Capture the cell that displays the provided text and extract its (X, Y) central coordinate. 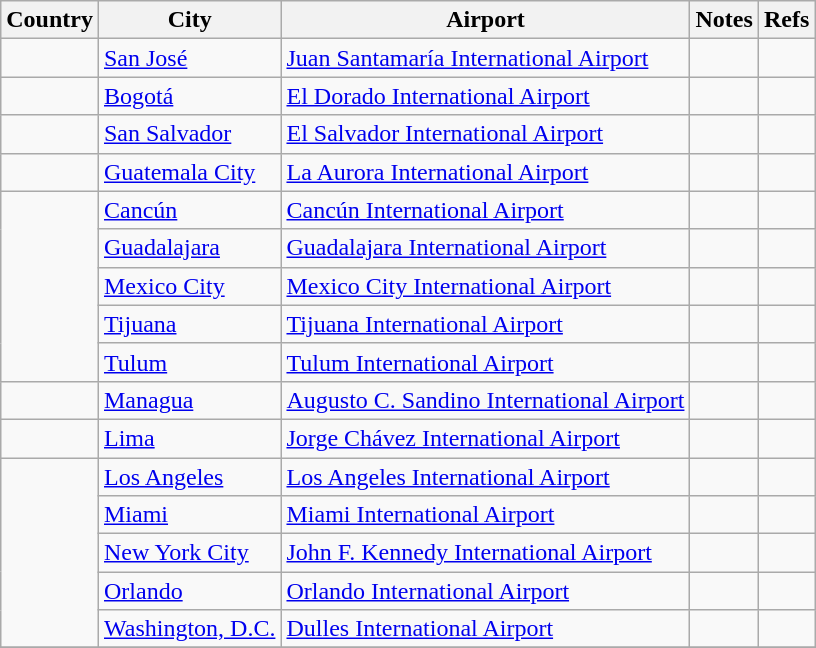
Guatemala City (189, 172)
Jorge Chávez International Airport (486, 438)
La Aurora International Airport (486, 172)
Augusto C. Sandino International Airport (486, 400)
El Dorado International Airport (486, 96)
Refs (786, 20)
John F. Kennedy International Airport (486, 553)
Orlando International Airport (486, 591)
Tijuana (189, 324)
Los Angeles (189, 477)
Tulum International Airport (486, 362)
Tijuana International Airport (486, 324)
Guadalajara International Airport (486, 248)
San Salvador (189, 134)
Miami International Airport (486, 515)
Juan Santamaría International Airport (486, 58)
Guadalajara (189, 248)
Notes (724, 20)
Orlando (189, 591)
Managua (189, 400)
San José (189, 58)
City (189, 20)
El Salvador International Airport (486, 134)
Airport (486, 20)
Los Angeles International Airport (486, 477)
Cancún (189, 210)
New York City (189, 553)
Dulles International Airport (486, 629)
Lima (189, 438)
Washington, D.C. (189, 629)
Country (50, 20)
Mexico City International Airport (486, 286)
Bogotá (189, 96)
Miami (189, 515)
Mexico City (189, 286)
Tulum (189, 362)
Cancún International Airport (486, 210)
